Detect which cell encompasses the target text, then output its [x, y] center coordinate. 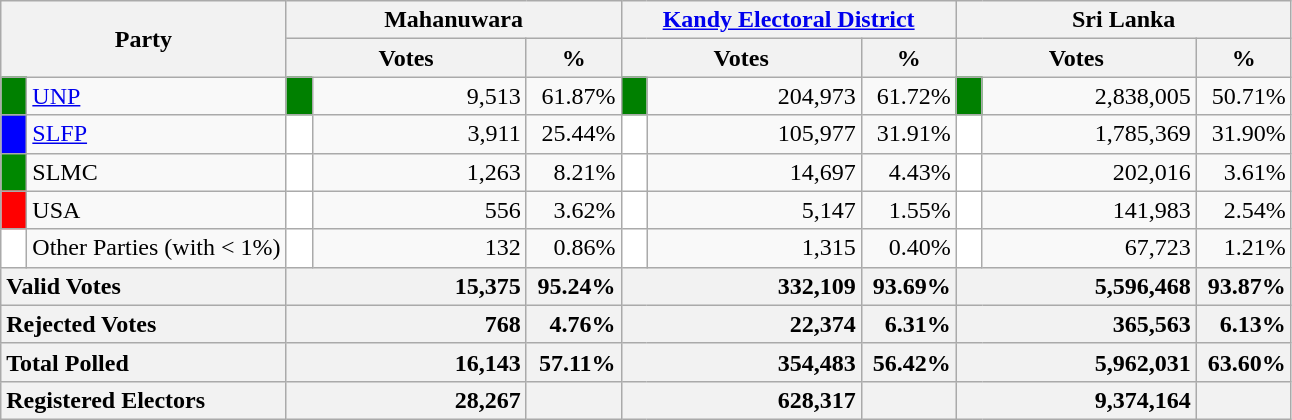
3.62% [574, 210]
354,483 [741, 362]
UNP [156, 96]
1.21% [1244, 248]
Mahanuwara [454, 20]
Party [144, 39]
9,374,164 [1076, 400]
1.55% [908, 210]
5,147 [754, 210]
105,977 [754, 134]
202,016 [1089, 172]
16,143 [406, 362]
2.54% [1244, 210]
31.91% [908, 134]
61.87% [574, 96]
31.90% [1244, 134]
Other Parties (with < 1%) [156, 248]
50.71% [1244, 96]
67,723 [1089, 248]
4.76% [574, 324]
204,973 [754, 96]
9,513 [419, 96]
28,267 [406, 400]
22,374 [741, 324]
63.60% [1244, 362]
SLFP [156, 134]
6.13% [1244, 324]
3.61% [1244, 172]
Registered Electors [144, 400]
57.11% [574, 362]
0.86% [574, 248]
6.31% [908, 324]
25.44% [574, 134]
USA [156, 210]
3,911 [419, 134]
132 [419, 248]
0.40% [908, 248]
332,109 [741, 286]
1,263 [419, 172]
SLMC [156, 172]
1,785,369 [1089, 134]
5,596,468 [1076, 286]
556 [419, 210]
768 [406, 324]
61.72% [908, 96]
Valid Votes [144, 286]
93.87% [1244, 286]
93.69% [908, 286]
Total Polled [144, 362]
Rejected Votes [144, 324]
2,838,005 [1089, 96]
8.21% [574, 172]
4.43% [908, 172]
141,983 [1089, 210]
14,697 [754, 172]
1,315 [754, 248]
Sri Lanka [1124, 20]
5,962,031 [1076, 362]
628,317 [741, 400]
15,375 [406, 286]
56.42% [908, 362]
95.24% [574, 286]
Kandy Electoral District [788, 20]
365,563 [1076, 324]
